From the cell containing the given text, extract its center point as (X, Y) coordinate. 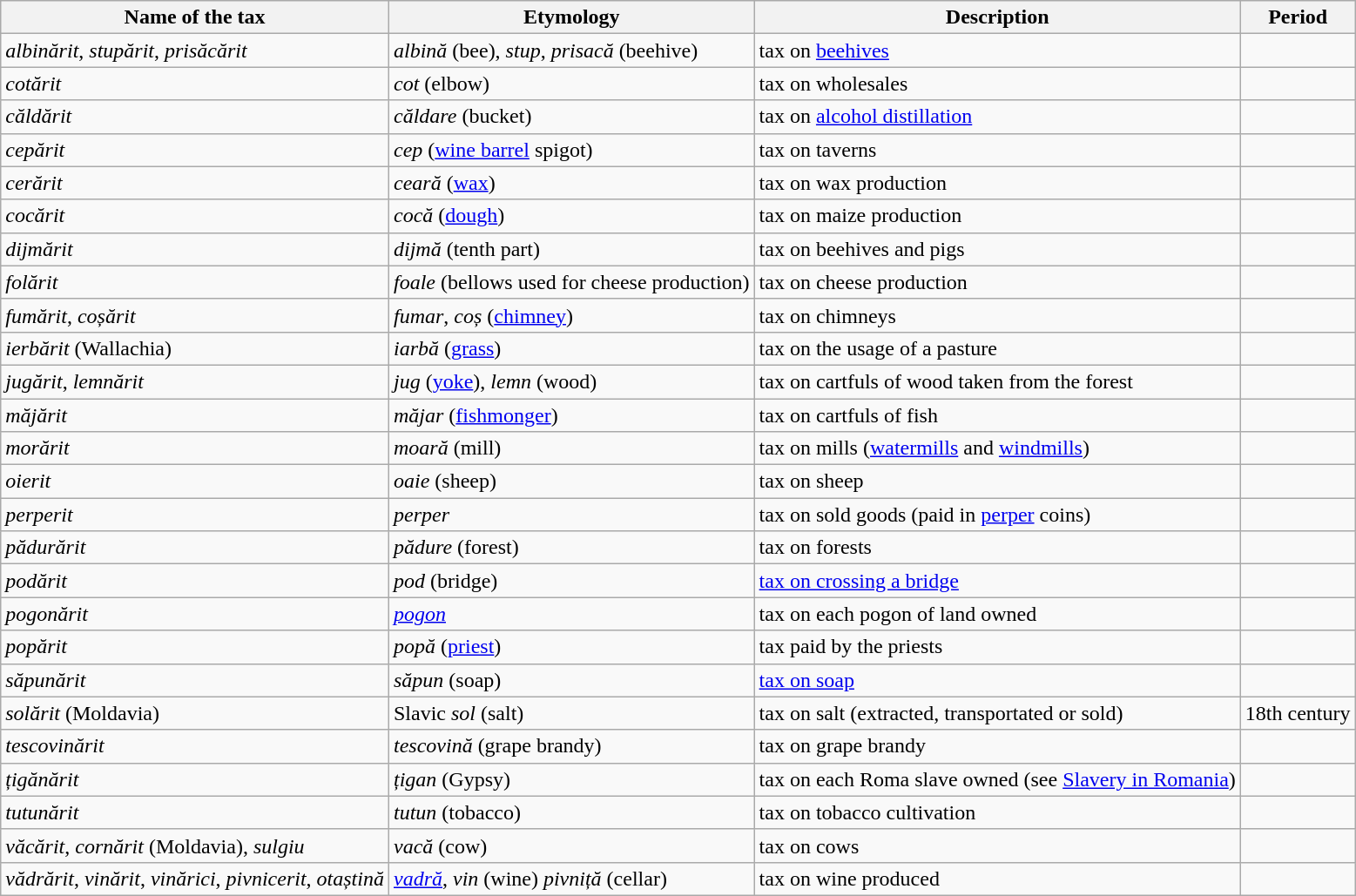
tax on tobacco cultivation (997, 812)
pădurărit (195, 548)
tax on cheese production (997, 282)
iarbă (grass) (571, 348)
perperit (195, 515)
tax on maize production (997, 216)
tax on taverns (997, 150)
măjar (fishmonger) (571, 415)
dijmă (tenth part) (571, 249)
tax on grape brandy (997, 746)
Name of the tax (195, 17)
popărit (195, 647)
tescovinărit (195, 746)
morărit (195, 448)
tax on forests (997, 548)
pogonărit (195, 614)
18th century (1298, 713)
cocă (dough) (571, 216)
tax on salt (extracted, transportated or sold) (997, 713)
săpunărit (195, 680)
tax on the usage of a pasture (997, 348)
tax on beehives and pigs (997, 249)
ierbărit (Wallachia) (195, 348)
folărit (195, 282)
fumar, coș (chimney) (571, 315)
cerărit (195, 183)
oaie (sheep) (571, 482)
Description (997, 17)
moară (mill) (571, 448)
tax on each pogon of land owned (997, 614)
tax on cows (997, 845)
foale (bellows used for cheese production) (571, 282)
oierit (195, 482)
podărit (195, 581)
ceară (wax) (571, 183)
dijmărit (195, 249)
căldărit (195, 117)
tax on chimneys (997, 315)
țigănărit (195, 779)
cocărit (195, 216)
albinărit, stupărit, prisăcărit (195, 51)
pod (bridge) (571, 581)
vacă (cow) (571, 845)
tax on alcohol distillation (997, 117)
Period (1298, 17)
tax on wholesales (997, 84)
cotărit (195, 84)
solărit (Moldavia) (195, 713)
tax on cartfuls of fish (997, 415)
tutunărit (195, 812)
văcărit, cornărit (Moldavia), sulgiu (195, 845)
tax on wax production (997, 183)
jugărit, lemnărit (195, 381)
măjărit (195, 415)
vădrărit, vinărit, vinărici, pivnicerit, otaștină (195, 879)
cep (wine barrel spigot) (571, 150)
tax on soap (997, 680)
albină (bee), stup, prisacă (beehive) (571, 51)
jug (yoke), lemn (wood) (571, 381)
tescovină (grape brandy) (571, 746)
tax on cartfuls of wood taken from the forest (997, 381)
tax on crossing a bridge (997, 581)
cepărit (195, 150)
tax on mills (watermills and windmills) (997, 448)
Etymology (571, 17)
căldare (bucket) (571, 117)
tax on sold goods (paid in perper coins) (997, 515)
tax on sheep (997, 482)
pădure (forest) (571, 548)
tax on wine produced (997, 879)
săpun (soap) (571, 680)
Slavic sol (salt) (571, 713)
tax paid by the priests (997, 647)
vadră, vin (wine) pivniță (cellar) (571, 879)
cot (elbow) (571, 84)
tax on each Roma slave owned (see Slavery in Romania) (997, 779)
țigan (Gypsy) (571, 779)
fumărit, coșărit (195, 315)
tutun (tobacco) (571, 812)
tax on beehives (997, 51)
popă (priest) (571, 647)
perper (571, 515)
pogon (571, 614)
